Provide the [x, y] coordinate of the cell's center where the given text is located.  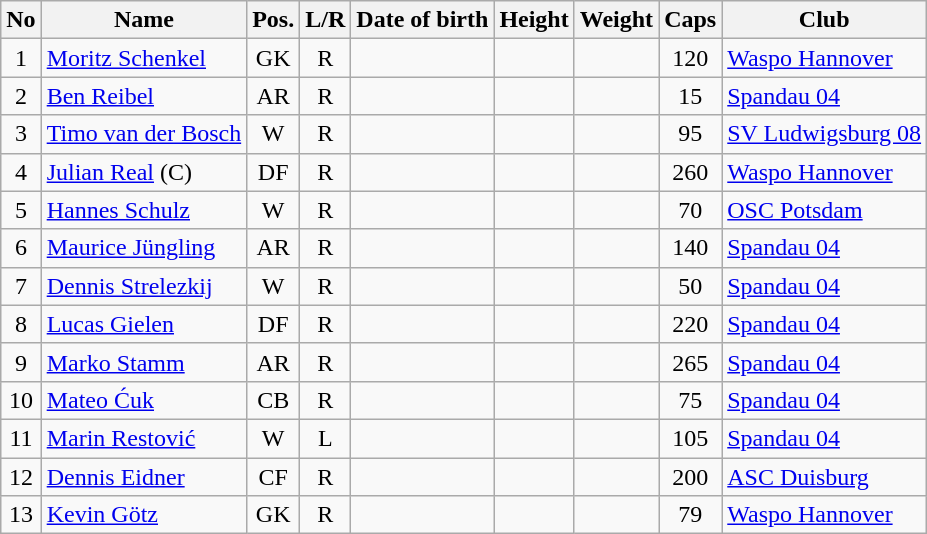
12 [21, 477]
No [21, 20]
5 [21, 210]
15 [690, 96]
SV Ludwigsburg 08 [824, 134]
220 [690, 324]
OSC Potsdam [824, 210]
Weight [616, 20]
L/R [326, 20]
140 [690, 248]
9 [21, 362]
105 [690, 438]
Marin Restović [144, 438]
75 [690, 400]
CB [274, 400]
70 [690, 210]
50 [690, 286]
Dennis Strelezkij [144, 286]
11 [21, 438]
Dennis Eidner [144, 477]
260 [690, 172]
265 [690, 362]
Kevin Götz [144, 515]
Timo van der Bosch [144, 134]
4 [21, 172]
95 [690, 134]
Lucas Gielen [144, 324]
CF [274, 477]
Hannes Schulz [144, 210]
7 [21, 286]
79 [690, 515]
Ben Reibel [144, 96]
120 [690, 58]
Pos. [274, 20]
Julian Real (C) [144, 172]
1 [21, 58]
Marko Stamm [144, 362]
Maurice Jüngling [144, 248]
3 [21, 134]
ASC Duisburg [824, 477]
2 [21, 96]
L [326, 438]
Club [824, 20]
8 [21, 324]
Mateo Ćuk [144, 400]
13 [21, 515]
6 [21, 248]
10 [21, 400]
Moritz Schenkel [144, 58]
Date of birth [422, 20]
200 [690, 477]
Name [144, 20]
Caps [690, 20]
Height [534, 20]
